Locate the cell with the specified text and output its [X, Y] center coordinate. 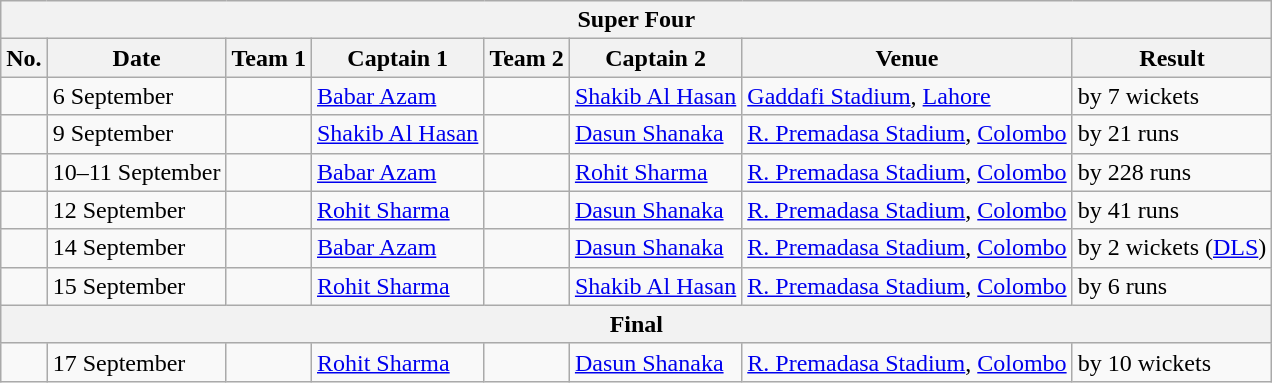
by 10 wickets [1172, 362]
No. [24, 58]
by 21 runs [1172, 134]
Captain 2 [655, 58]
12 September [136, 210]
by 7 wickets [1172, 96]
9 September [136, 134]
10–11 September [136, 172]
Team 2 [527, 58]
Gaddafi Stadium, Lahore [907, 96]
Final [636, 324]
by 41 runs [1172, 210]
17 September [136, 362]
Captain 1 [397, 58]
Team 1 [269, 58]
15 September [136, 286]
by 228 runs [1172, 172]
Venue [907, 58]
by 2 wickets (DLS) [1172, 248]
Result [1172, 58]
Date [136, 58]
by 6 runs [1172, 286]
14 September [136, 248]
6 September [136, 96]
Super Four [636, 20]
